Extract the (X, Y) coordinate from the center of the cell holding the provided text.  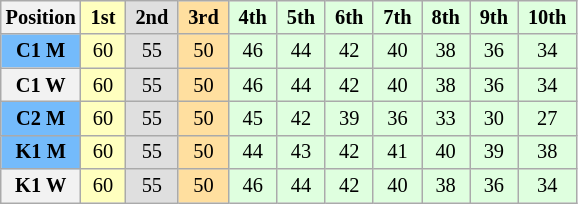
1st (104, 17)
7th (397, 17)
27 (547, 118)
4th (253, 17)
3rd (203, 17)
K1 W (41, 186)
45 (253, 118)
C2 M (41, 118)
43 (301, 152)
6th (349, 17)
33 (446, 118)
2nd (152, 17)
K1 M (41, 152)
30 (494, 118)
Position (41, 17)
5th (301, 17)
41 (397, 152)
10th (547, 17)
C1 M (41, 51)
9th (494, 17)
C1 W (41, 85)
8th (446, 17)
